Determine the (x, y) coordinate at the center of the cell enclosing the given text.  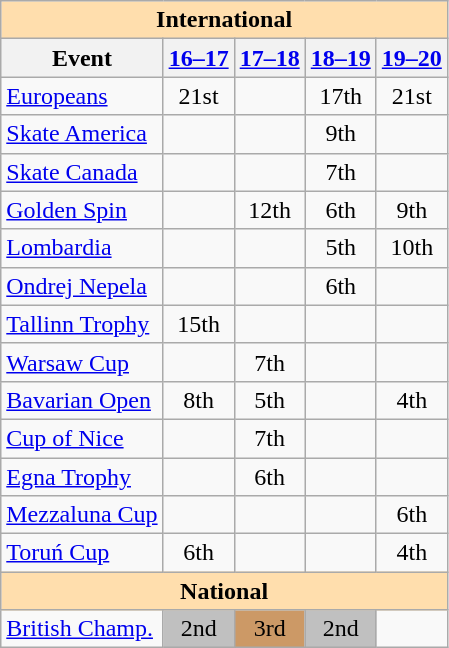
Ondrej Nepela (82, 286)
Europeans (82, 96)
British Champ. (82, 629)
Toruń Cup (82, 553)
Warsaw Cup (82, 362)
8th (198, 400)
18–19 (340, 58)
12th (270, 210)
International (224, 20)
Event (82, 58)
Lombardia (82, 248)
15th (198, 324)
National (224, 591)
17–18 (270, 58)
16–17 (198, 58)
Egna Trophy (82, 477)
17th (340, 96)
Skate America (82, 134)
3rd (270, 629)
Tallinn Trophy (82, 324)
Golden Spin (82, 210)
Cup of Nice (82, 438)
Mezzaluna Cup (82, 515)
10th (412, 248)
19–20 (412, 58)
Bavarian Open (82, 400)
Skate Canada (82, 172)
